Return the [x, y] coordinate for the center point of the cell that contains the specified text.  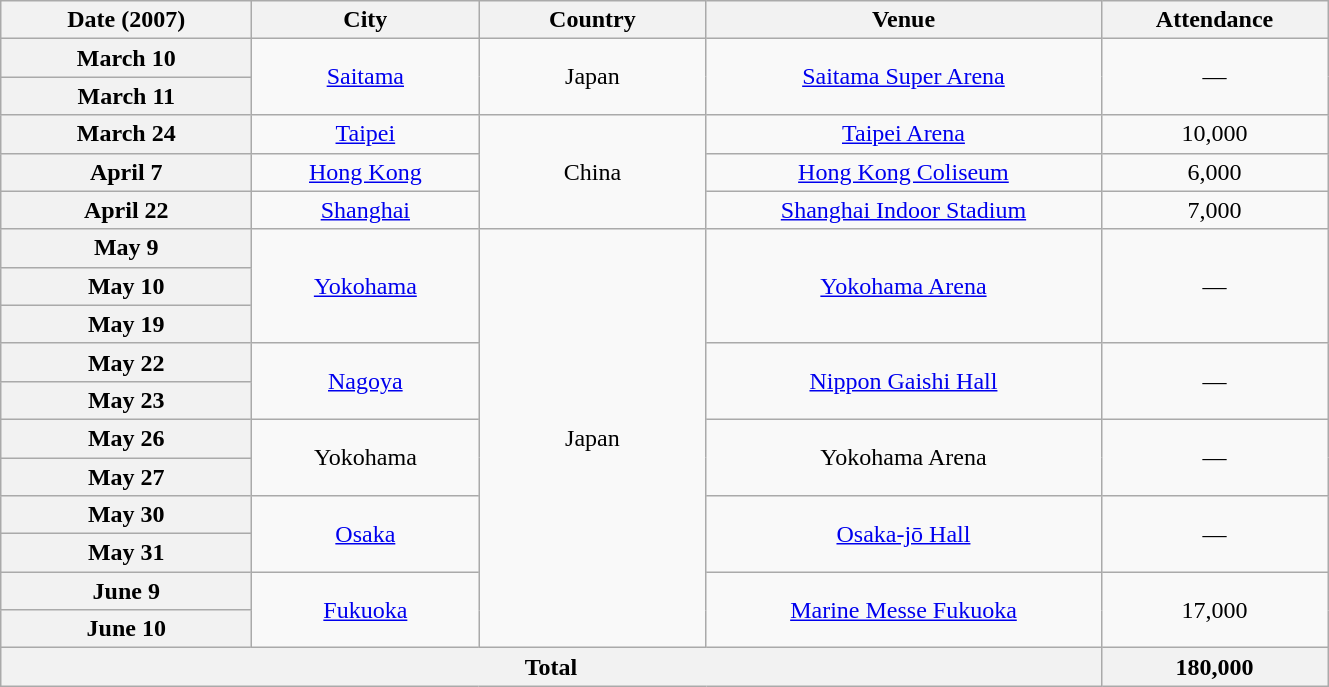
City [366, 20]
Hong Kong Coliseum [904, 172]
Osaka [366, 534]
March 10 [126, 58]
China [592, 172]
Date (2007) [126, 20]
June 10 [126, 629]
Shanghai Indoor Stadium [904, 210]
Marine Messe Fukuoka [904, 610]
June 9 [126, 591]
May 9 [126, 248]
May 31 [126, 553]
Attendance [1214, 20]
May 26 [126, 438]
Venue [904, 20]
Total [551, 667]
180,000 [1214, 667]
Fukuoka [366, 610]
Saitama [366, 77]
Shanghai [366, 210]
Taipei [366, 134]
April 22 [126, 210]
Hong Kong [366, 172]
May 10 [126, 286]
Nippon Gaishi Hall [904, 381]
May 23 [126, 400]
10,000 [1214, 134]
April 7 [126, 172]
May 30 [126, 515]
Saitama Super Arena [904, 77]
6,000 [1214, 172]
17,000 [1214, 610]
Nagoya [366, 381]
Country [592, 20]
May 27 [126, 477]
7,000 [1214, 210]
March 24 [126, 134]
Taipei Arena [904, 134]
May 22 [126, 362]
Osaka-jō Hall [904, 534]
March 11 [126, 96]
May 19 [126, 324]
